Provide the [x, y] coordinate of the cell's center where the given text is located.  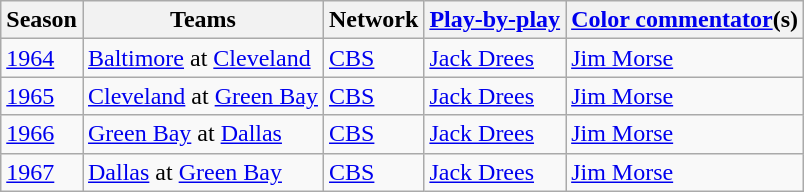
Baltimore at Cleveland [202, 58]
1965 [42, 96]
1967 [42, 172]
Season [42, 20]
Teams [202, 20]
Green Bay at Dallas [202, 134]
Cleveland at Green Bay [202, 96]
Dallas at Green Bay [202, 172]
Network [373, 20]
Color commentator(s) [685, 20]
Play-by-play [495, 20]
1966 [42, 134]
1964 [42, 58]
